Locate the cell with the specified text and output its [x, y] center coordinate. 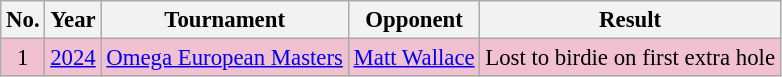
No. [23, 20]
Lost to birdie on first extra hole [630, 58]
Opponent [414, 20]
1 [23, 58]
2024 [73, 58]
Matt Wallace [414, 58]
Omega European Masters [224, 58]
Tournament [224, 20]
Year [73, 20]
Result [630, 20]
